Return the [X, Y] coordinate for the center point of the cell that contains the specified text.  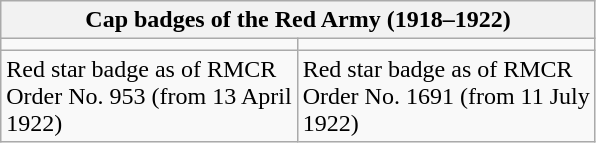
Red star badge as of RMCROrder No. 1691 (from 11 July1922) [446, 96]
Cap badges of the Red Army (1918–1922) [298, 20]
Red star badge as of RMCROrder No. 953 (from 13 April1922) [149, 96]
